Return the [X, Y] coordinate for the center point of the cell that contains the specified text.  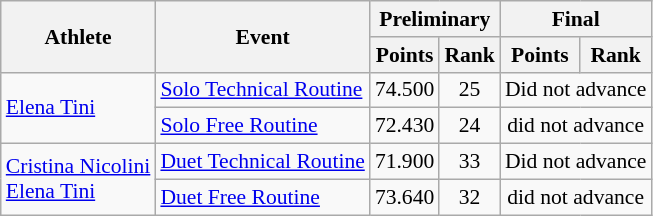
Preliminary [435, 19]
Event [262, 36]
Cristina NicoliniElena Tini [78, 180]
Duet Technical Routine [262, 162]
72.430 [404, 126]
Athlete [78, 36]
Elena Tini [78, 108]
Solo Technical Routine [262, 90]
Duet Free Routine [262, 197]
32 [470, 197]
25 [470, 90]
Final [576, 19]
71.900 [404, 162]
Solo Free Routine [262, 126]
74.500 [404, 90]
24 [470, 126]
33 [470, 162]
73.640 [404, 197]
